Pinpoint the cell where the given text exists, returning its [x, y] midpoint coordinate. 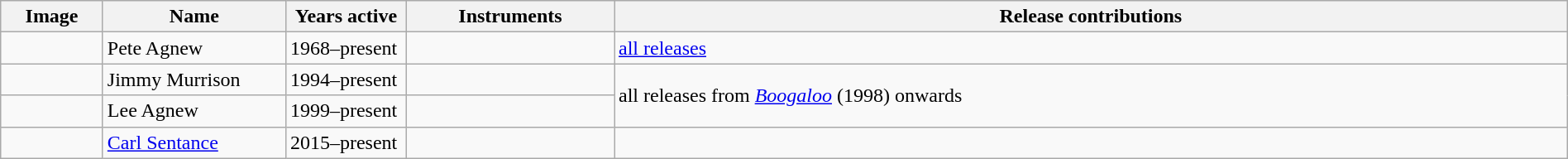
Pete Agnew [194, 48]
Instruments [509, 17]
Image [52, 17]
Jimmy Murrison [194, 79]
Name [194, 17]
1999–present [346, 111]
2015–present [346, 142]
all releases from Boogaloo (1998) onwards [1090, 95]
Carl Sentance [194, 142]
Lee Agnew [194, 111]
Release contributions [1090, 17]
all releases [1090, 48]
1968–present [346, 48]
Years active [346, 17]
1994–present [346, 79]
